For the text-containing cell, return its midpoint in [X, Y] coordinate format. 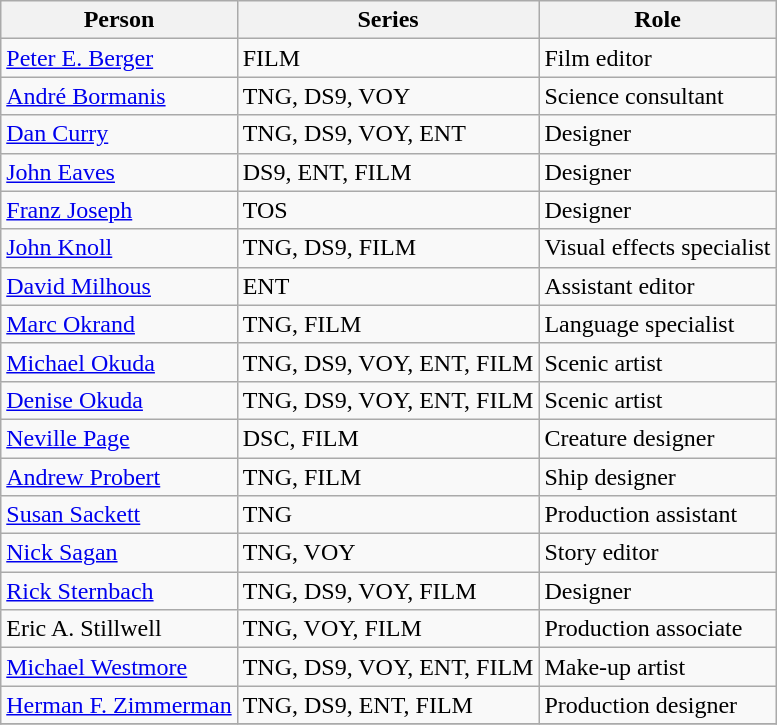
DSC, FILM [388, 438]
Creature designer [658, 438]
Eric A. Stillwell [119, 629]
TNG, VOY, FILM [388, 629]
TNG, DS9, VOY [388, 96]
Make-up artist [658, 667]
Production designer [658, 705]
TNG, DS9, ENT, FILM [388, 705]
ENT [388, 286]
FILM [388, 58]
Susan Sackett [119, 515]
TOS [388, 210]
Production assistant [658, 515]
Peter E. Berger [119, 58]
David Milhous [119, 286]
Assistant editor [658, 286]
Marc Okrand [119, 324]
Michael Okuda [119, 362]
John Eaves [119, 172]
Neville Page [119, 438]
Science consultant [658, 96]
DS9, ENT, FILM [388, 172]
Production associate [658, 629]
Story editor [658, 553]
Denise Okuda [119, 400]
Person [119, 20]
John Knoll [119, 248]
TNG, VOY [388, 553]
Visual effects specialist [658, 248]
Film editor [658, 58]
TNG, DS9, VOY, ENT [388, 134]
Series [388, 20]
Dan Curry [119, 134]
Language specialist [658, 324]
Role [658, 20]
TNG, DS9, VOY, FILM [388, 591]
André Bormanis [119, 96]
Michael Westmore [119, 667]
Franz Joseph [119, 210]
Nick Sagan [119, 553]
Rick Sternbach [119, 591]
Andrew Probert [119, 477]
Herman F. Zimmerman [119, 705]
Ship designer [658, 477]
TNG, DS9, FILM [388, 248]
TNG [388, 515]
